Find where the given text appears and provide that cell's center as [x, y] coordinate. 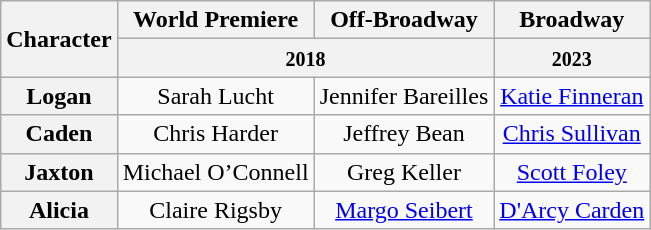
Off-Broadway [404, 20]
Claire Rigsby [216, 210]
Character [59, 39]
Katie Finneran [572, 96]
Alicia [59, 210]
Margo Seibert [404, 210]
D'Arcy Carden [572, 210]
Chris Sullivan [572, 134]
World Premiere [216, 20]
Greg Keller [404, 172]
Jennifer Bareilles [404, 96]
2023 [572, 58]
Broadway [572, 20]
Logan [59, 96]
2018 [306, 58]
Sarah Lucht [216, 96]
Chris Harder [216, 134]
Jeffrey Bean [404, 134]
Jaxton [59, 172]
Michael O’Connell [216, 172]
Caden [59, 134]
Scott Foley [572, 172]
